Capture the cell that displays the provided text and extract its [X, Y] central coordinate. 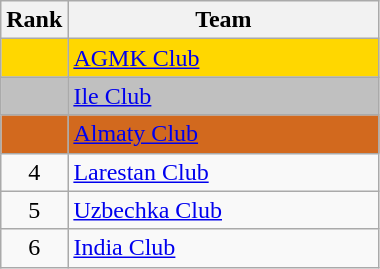
Team [224, 20]
4 [34, 172]
India Club [224, 248]
AGMK Club [224, 58]
Ile Club [224, 96]
6 [34, 248]
Uzbechka Club [224, 210]
Rank [34, 20]
5 [34, 210]
Almaty Club [224, 134]
Larestan Club [224, 172]
